Determine the (x, y) coordinate at the center of the cell enclosing the given text.  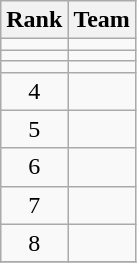
Rank (34, 20)
5 (34, 129)
8 (34, 243)
4 (34, 91)
Team (102, 20)
6 (34, 167)
7 (34, 205)
